Provide the [X, Y] coordinate of the cell's center where the given text is located.  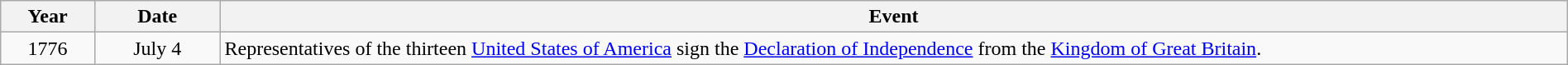
Year [48, 17]
Event [893, 17]
1776 [48, 48]
Representatives of the thirteen United States of America sign the Declaration of Independence from the Kingdom of Great Britain. [893, 48]
Date [157, 17]
July 4 [157, 48]
